Search for the cell housing the specified text and yield its (x, y) center coordinate. 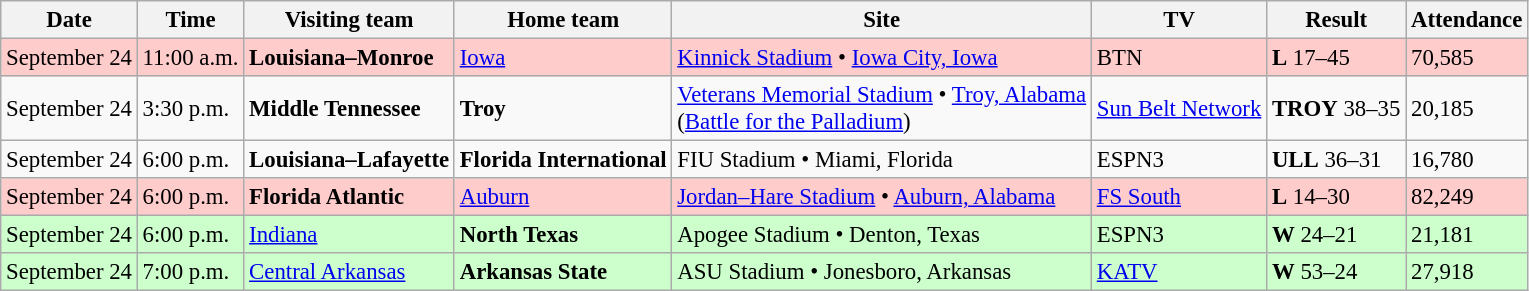
Kinnick Stadium • Iowa City, Iowa (882, 58)
Auburn (563, 197)
North Texas (563, 235)
Apogee Stadium • Denton, Texas (882, 235)
Date (69, 20)
FIU Stadium • Miami, Florida (882, 160)
L 17–45 (1336, 58)
TV (1178, 20)
16,780 (1467, 160)
BTN (1178, 58)
Louisiana–Lafayette (350, 160)
Louisiana–Monroe (350, 58)
TROY 38–35 (1336, 108)
11:00 a.m. (190, 58)
Visiting team (350, 20)
Indiana (350, 235)
Attendance (1467, 20)
82,249 (1467, 197)
20,185 (1467, 108)
Site (882, 20)
FS South (1178, 197)
Middle Tennessee (350, 108)
L 14–30 (1336, 197)
Result (1336, 20)
70,585 (1467, 58)
Florida International (563, 160)
Troy (563, 108)
Iowa (563, 58)
W 24–21 (1336, 235)
ULL 36–31 (1336, 160)
Time (190, 20)
Sun Belt Network (1178, 108)
3:30 p.m. (190, 108)
Florida Atlantic (350, 197)
Jordan–Hare Stadium • Auburn, Alabama (882, 197)
21,181 (1467, 235)
Veterans Memorial Stadium • Troy, Alabama(Battle for the Palladium) (882, 108)
Home team (563, 20)
